Find where the given text appears and provide that cell's center as (x, y) coordinate. 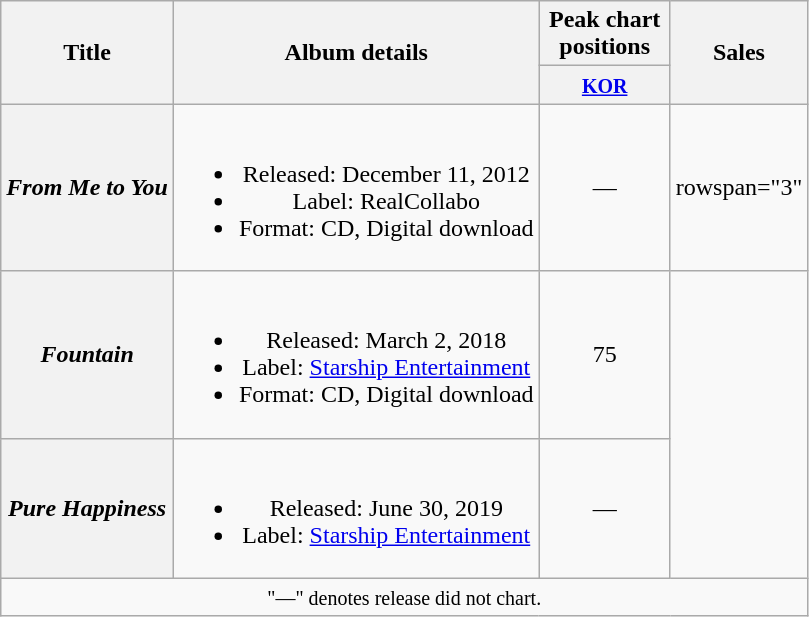
Released: March 2, 2018Label: Starship EntertainmentFormat: CD, Digital download (356, 354)
Pure Happiness (88, 508)
Released: June 30, 2019Label: Starship Entertainment (356, 508)
Sales (739, 52)
rowspan="3" (739, 188)
Peak chart positions (604, 34)
75 (604, 354)
Fountain (88, 354)
Title (88, 52)
Album details (356, 52)
"—" denotes release did not chart. (404, 597)
Released: December 11, 2012Label: RealCollaboFormat: CD, Digital download (356, 188)
From Me to You (88, 188)
KOR (604, 85)
